Pinpoint the cell where the given text exists, returning its [x, y] midpoint coordinate. 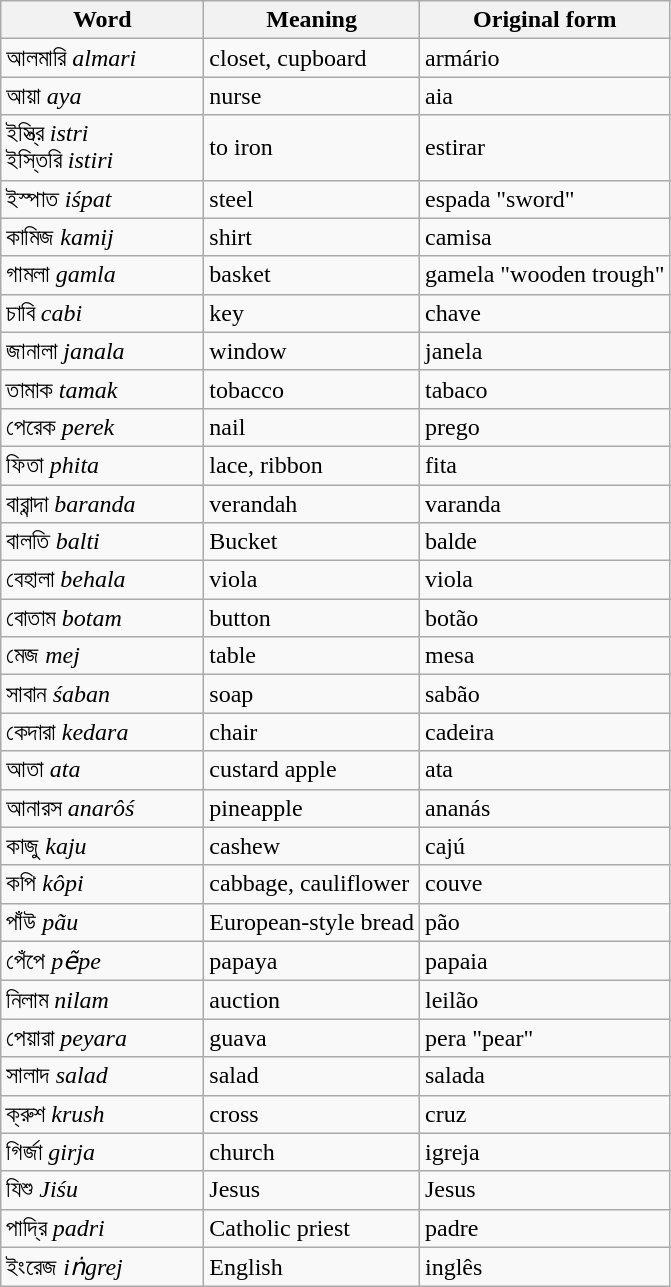
আলমারি almari [102, 58]
sabão [544, 694]
পাঁউ pãu [102, 922]
chave [544, 313]
gamela "wooden trough" [544, 275]
button [312, 618]
steel [312, 199]
prego [544, 427]
estirar [544, 148]
কাজু kaju [102, 846]
Meaning [312, 20]
ফিতা phita [102, 465]
verandah [312, 503]
pão [544, 922]
পেরেক perek [102, 427]
auction [312, 1000]
কপি kôpi [102, 884]
cruz [544, 1114]
basket [312, 275]
church [312, 1152]
igreja [544, 1152]
janela [544, 351]
salada [544, 1076]
ইস্ত্রি istri ইস্তিরি istiri [102, 148]
window [312, 351]
lace, ribbon [312, 465]
pera "pear" [544, 1038]
বালতি balti [102, 542]
বোতাম botam [102, 618]
পাদ্রি padri [102, 1228]
ananás [544, 808]
closet, cupboard [312, 58]
to iron [312, 148]
গামলা gamla [102, 275]
pineapple [312, 808]
nail [312, 427]
fita [544, 465]
cashew [312, 846]
সাবান śaban [102, 694]
cabbage, cauliflower [312, 884]
পেঁপে pẽpe [102, 961]
ক্রুশ krush [102, 1114]
guava [312, 1038]
মেজ mej [102, 656]
কামিজ kamij [102, 237]
Word [102, 20]
তামাক tamak [102, 389]
কেদারা kedara [102, 732]
বেহালা behala [102, 580]
Bucket [312, 542]
padre [544, 1228]
shirt [312, 237]
ইস্পাত iśpat [102, 199]
mesa [544, 656]
ata [544, 770]
নিলাম nilam [102, 1000]
nurse [312, 96]
armário [544, 58]
botão [544, 618]
espada "sword" [544, 199]
আয়া aya [102, 96]
Original form [544, 20]
custard apple [312, 770]
ইংরেজ iṅgrej [102, 1267]
papaia [544, 961]
balde [544, 542]
cadeira [544, 732]
জানালা janala [102, 351]
varanda [544, 503]
যিশু Jiśu [102, 1190]
চাবি cabi [102, 313]
papaya [312, 961]
soap [312, 694]
English [312, 1267]
বারান্দা baranda [102, 503]
chair [312, 732]
table [312, 656]
leilão [544, 1000]
aia [544, 96]
camisa [544, 237]
আতা ata [102, 770]
tobacco [312, 389]
cross [312, 1114]
পেয়ারা peyara [102, 1038]
European-style bread [312, 922]
সালাদ salad [102, 1076]
cajú [544, 846]
Catholic priest [312, 1228]
tabaco [544, 389]
গির্জা girja [102, 1152]
key [312, 313]
inglês [544, 1267]
salad [312, 1076]
couve [544, 884]
আনারস anarôś [102, 808]
